Output the [x, y] coordinate of the center of the cell containing the given text.  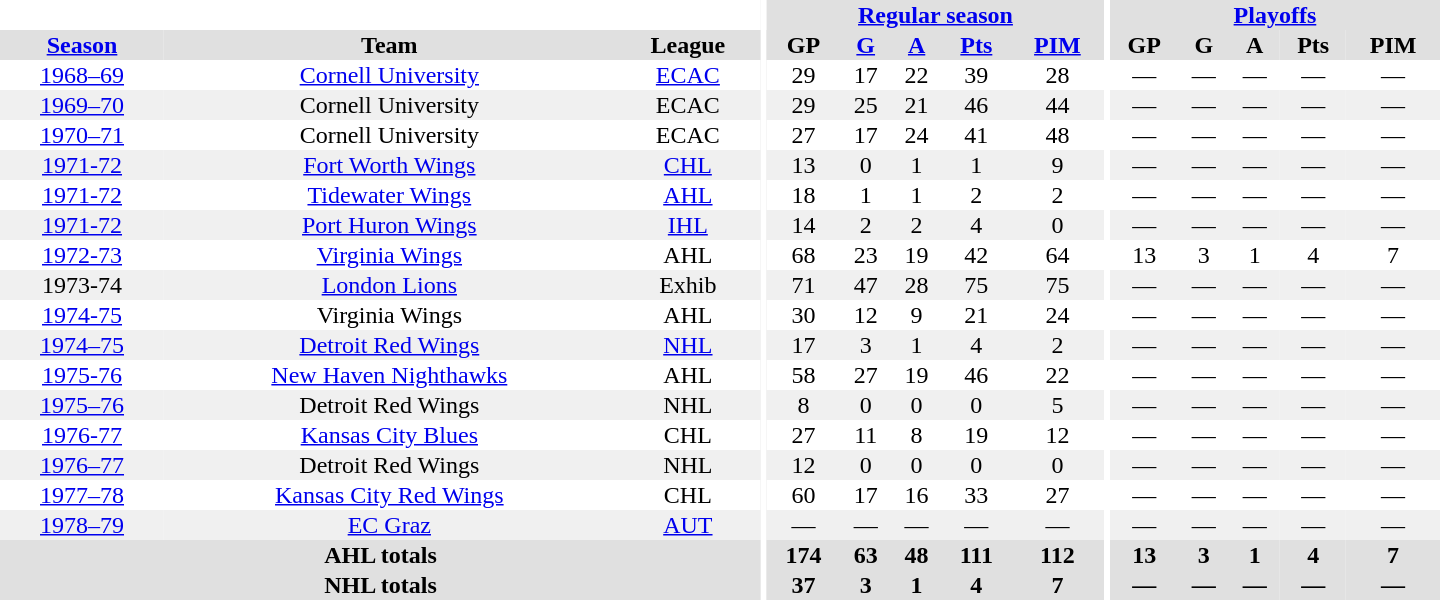
NHL totals [380, 585]
Kansas City Blues [390, 435]
1976–77 [82, 465]
Fort Worth Wings [390, 165]
Team [390, 45]
42 [976, 255]
111 [976, 555]
IHL [688, 225]
64 [1058, 255]
14 [804, 225]
71 [804, 285]
1976-77 [82, 435]
Season [82, 45]
58 [804, 375]
1972-73 [82, 255]
23 [866, 255]
44 [1058, 105]
41 [976, 135]
5 [1058, 405]
1975–76 [82, 405]
EC Graz [390, 525]
Regular season [936, 15]
30 [804, 315]
11 [866, 435]
League [688, 45]
16 [916, 495]
Playoffs [1275, 15]
112 [1058, 555]
1973-74 [82, 285]
1977–78 [82, 495]
174 [804, 555]
63 [866, 555]
33 [976, 495]
1970–71 [82, 135]
1975-76 [82, 375]
60 [804, 495]
1978–79 [82, 525]
47 [866, 285]
New Haven Nighthawks [390, 375]
AUT [688, 525]
18 [804, 195]
1974-75 [82, 315]
London Lions [390, 285]
Port Huron Wings [390, 225]
Exhib [688, 285]
37 [804, 585]
1969–70 [82, 105]
Tidewater Wings [390, 195]
1974–75 [82, 345]
25 [866, 105]
AHL totals [380, 555]
Kansas City Red Wings [390, 495]
39 [976, 75]
68 [804, 255]
1968–69 [82, 75]
